Capture the cell that displays the provided text and extract its [x, y] central coordinate. 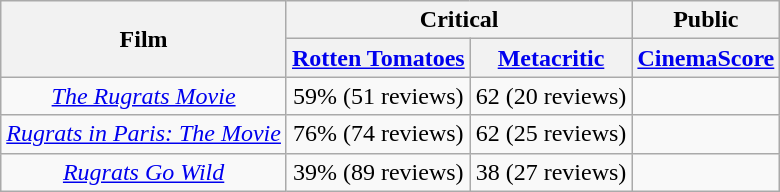
Critical [458, 20]
76% (74 reviews) [378, 134]
The Rugrats Movie [144, 96]
38 (27 reviews) [551, 172]
59% (51 reviews) [378, 96]
Rugrats in Paris: The Movie [144, 134]
Public [706, 20]
62 (25 reviews) [551, 134]
62 (20 reviews) [551, 96]
39% (89 reviews) [378, 172]
Film [144, 39]
Rotten Tomatoes [378, 58]
Metacritic [551, 58]
CinemaScore [706, 58]
Rugrats Go Wild [144, 172]
